Output the [x, y] coordinate of the center of the cell containing the given text.  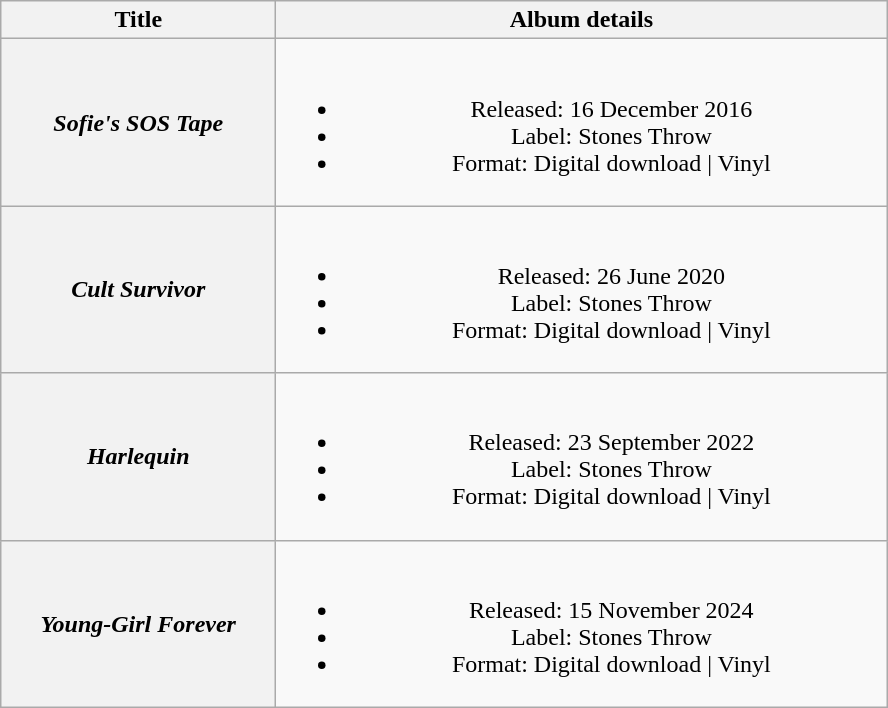
Young-Girl Forever [138, 624]
Released: 15 November 2024Label: Stones ThrowFormat: Digital download | Vinyl [582, 624]
Album details [582, 20]
Released: 23 September 2022Label: Stones ThrowFormat: Digital download | Vinyl [582, 456]
Released: 16 December 2016Label: Stones ThrowFormat: Digital download | Vinyl [582, 122]
Sofie's SOS Tape [138, 122]
Title [138, 20]
Cult Survivor [138, 290]
Released: 26 June 2020Label: Stones ThrowFormat: Digital download | Vinyl [582, 290]
Harlequin [138, 456]
